Output the [x, y] coordinate of the center of the cell containing the given text.  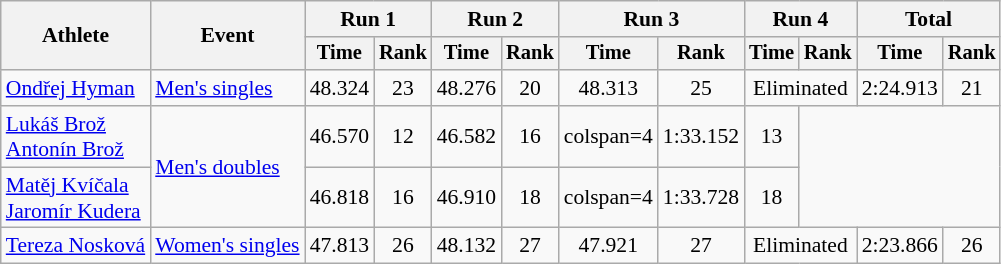
46.570 [340, 136]
47.921 [608, 246]
23 [403, 88]
1:33.152 [701, 136]
48.276 [466, 88]
2:24.913 [900, 88]
25 [701, 88]
Athlete [76, 36]
Run 3 [652, 19]
12 [403, 136]
48.324 [340, 88]
2:23.866 [900, 246]
Event [227, 36]
Men's singles [227, 88]
46.582 [466, 136]
Tereza Nosková [76, 246]
Women's singles [227, 246]
48.313 [608, 88]
20 [530, 88]
21 [972, 88]
Run 4 [800, 19]
47.813 [340, 246]
Matěj KvíčalaJaromír Kudera [76, 198]
Run 1 [368, 19]
Ondřej Hyman [76, 88]
Run 2 [496, 19]
46.818 [340, 198]
48.132 [466, 246]
1:33.728 [701, 198]
13 [772, 136]
Total [929, 19]
Lukáš BrožAntonín Brož [76, 136]
46.910 [466, 198]
Men's doubles [227, 167]
